Capture the cell that displays the provided text and extract its (X, Y) central coordinate. 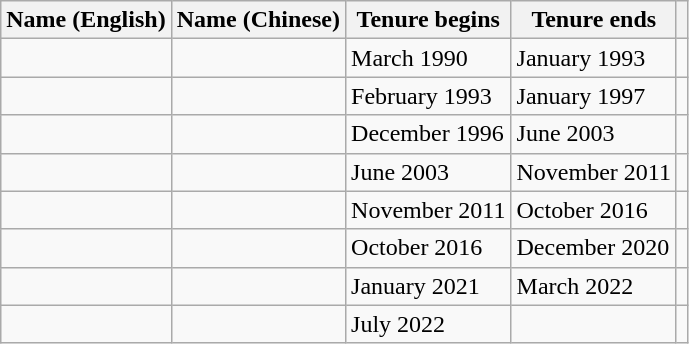
December 2020 (594, 248)
January 1997 (594, 96)
March 2022 (594, 286)
December 1996 (428, 134)
July 2022 (428, 324)
Tenure begins (428, 20)
January 2021 (428, 286)
Name (English) (86, 20)
Name (Chinese) (258, 20)
February 1993 (428, 96)
January 1993 (594, 58)
March 1990 (428, 58)
Tenure ends (594, 20)
